Search for the cell housing the specified text and yield its (x, y) center coordinate. 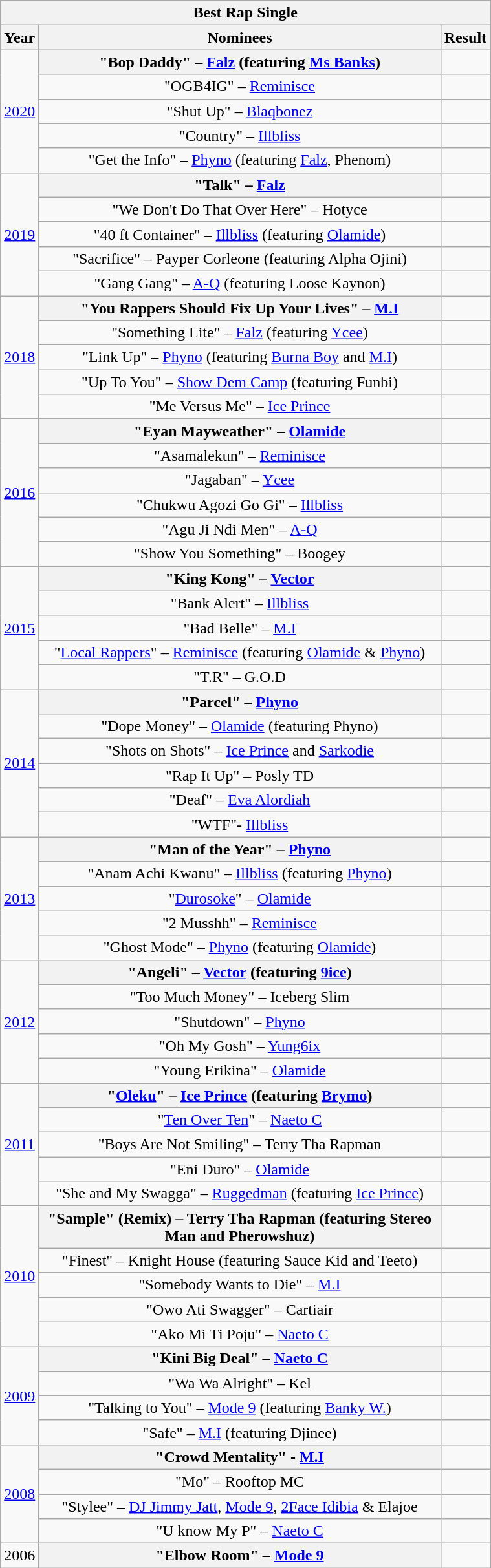
"Durosoke" – Olamide (239, 898)
"Gang Gang" – A-Q (featuring Loose Kaynon) (239, 283)
Result (465, 37)
2014 (19, 763)
"Oleku" – Ice Prince (featuring Brymo) (239, 1096)
"Wa Wa Alright" – Kel (239, 1383)
"Man of the Year" – Phyno (239, 849)
"Something Lite" – Falz (featuring Ycee) (239, 333)
"Deaf" – Eva Alordiah (239, 800)
2011 (19, 1145)
2013 (19, 898)
Best Rap Single (246, 13)
"Talking to You" – Mode 9 (featuring Banky W.) (239, 1408)
"WTF"- Illbliss (239, 825)
Nominees (239, 37)
"Asamalekun" – Reminisce (239, 456)
"Dope Money" – Olamide (featuring Phyno) (239, 726)
2015 (19, 628)
"Angeli" – Vector (featuring 9ice) (239, 972)
2019 (19, 234)
"Bank Alert" – Illbliss (239, 603)
"Bop Daddy" – Falz (featuring Ms Banks) (239, 62)
"Eni Duro" – Olamide (239, 1169)
"Owo Ati Swagger" – Cartiair (239, 1309)
"2 Musshh" – Reminisce (239, 923)
2010 (19, 1276)
"Get the Info" – Phyno (featuring Falz, Phenom) (239, 160)
"Me Versus Me" – Ice Prince (239, 407)
"Bad Belle" – M.I (239, 628)
"Shutdown" – Phyno (239, 1021)
"Eyan Mayweather" – Olamide (239, 431)
2012 (19, 1021)
"Mo" – Rooftop MC (239, 1481)
"We Don't Do That Over Here" – Hotyce (239, 209)
"Show You Something" – Boogey (239, 554)
"You Rappers Should Fix Up Your Lives" – M.I (239, 308)
Year (19, 37)
"Anam Achi Kwanu" – Illbliss (featuring Phyno) (239, 874)
"She and My Swagga" – Ruggedman (featuring Ice Prince) (239, 1194)
"Shots on Shots" – Ice Prince and Sarkodie (239, 751)
2020 (19, 111)
"Chukwu Agozi Go Gi" – Illbliss (239, 505)
"Talk" – Falz (239, 185)
"Finest" – Knight House (featuring Sauce Kid and Teeto) (239, 1260)
"Jagaban" – Ycee (239, 480)
"Up To You" – Show Dem Camp (featuring Funbi) (239, 382)
"Sample" (Remix) – Terry Tha Rapman (featuring Stereo Man and Pherowshuz) (239, 1227)
"Rap It Up" – Posly TD (239, 776)
"Too Much Money" – Iceberg Slim (239, 997)
"Ghost Mode" – Phyno (featuring Olamide) (239, 948)
"T.R" – G.O.D (239, 677)
"Safe" – M.I (featuring Djinee) (239, 1432)
"Kini Big Deal" – Naeto C (239, 1359)
"Somebody Wants to Die" – M.I (239, 1285)
2018 (19, 357)
"Crowd Mentality" - M.I (239, 1457)
"Elbow Room" – Mode 9 (239, 1556)
"Shut Up" – Blaqbonez (239, 111)
"Parcel" – Phyno (239, 701)
"Young Erikina" – Olamide (239, 1070)
"Ako Mi Ti Poju" – Naeto C (239, 1334)
"Stylee" – DJ Jimmy Jatt, Mode 9, 2Face Idibia & Elajoe (239, 1507)
"U know My P" – Naeto C (239, 1531)
"40 ft Container" – Illbliss (featuring Olamide) (239, 234)
"OGB4IG" – Reminisce (239, 87)
2008 (19, 1494)
"King Kong" – Vector (239, 578)
"Boys Are Not Smiling" – Terry Tha Rapman (239, 1145)
"Ten Over Ten" – Naeto C (239, 1120)
2006 (19, 1556)
"Link Up" – Phyno (featuring Burna Boy and M.I) (239, 357)
"Oh My Gosh" – Yung6ix (239, 1046)
"Country" – Illbliss (239, 136)
"Agu Ji Ndi Men" – A-Q (239, 529)
2009 (19, 1395)
"Sacrifice" – Payper Corleone (featuring Alpha Ojini) (239, 259)
2016 (19, 493)
"Local Rappers" – Reminisce (featuring Olamide & Phyno) (239, 652)
